For the text-containing cell, return its midpoint in (X, Y) coordinate format. 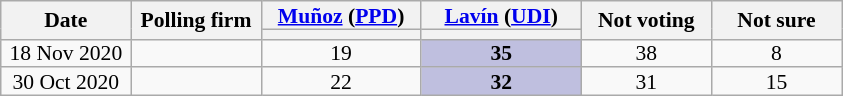
Date (66, 20)
Not voting (646, 20)
32 (501, 82)
30 Oct 2020 (66, 82)
Lavín (UDI) (501, 15)
15 (776, 82)
19 (341, 53)
38 (646, 53)
18 Nov 2020 (66, 53)
31 (646, 82)
Muñoz (PPD) (341, 15)
Not sure (776, 20)
35 (501, 53)
8 (776, 53)
Polling firm (196, 20)
22 (341, 82)
